Locate the cell with the specified text and output its [x, y] center coordinate. 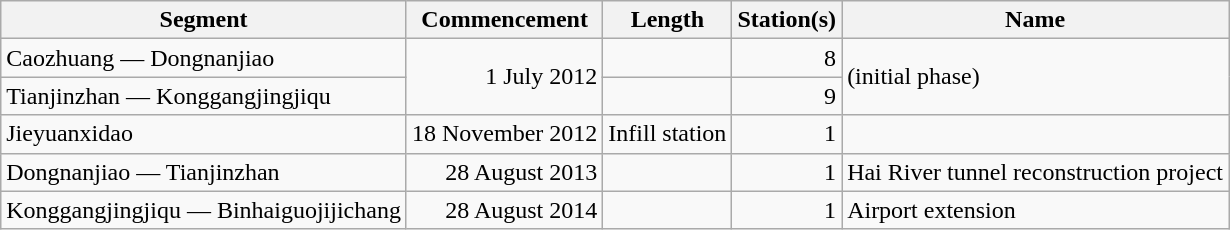
Length [668, 20]
Airport extension [1036, 210]
28 August 2013 [504, 172]
8 [787, 58]
1 July 2012 [504, 77]
(initial phase) [1036, 77]
Caozhuang — Dongnanjiao [204, 58]
Hai River tunnel reconstruction project [1036, 172]
Tianjinzhan — Konggangjingjiqu [204, 96]
Konggangjingjiqu — Binhaiguojijichang [204, 210]
Jieyuanxidao [204, 134]
18 November 2012 [504, 134]
28 August 2014 [504, 210]
Dongnanjiao — Tianjinzhan [204, 172]
Station(s) [787, 20]
Segment [204, 20]
Name [1036, 20]
Commencement [504, 20]
9 [787, 96]
Infill station [668, 134]
